Return [x, y] of the center of cell containing provided text 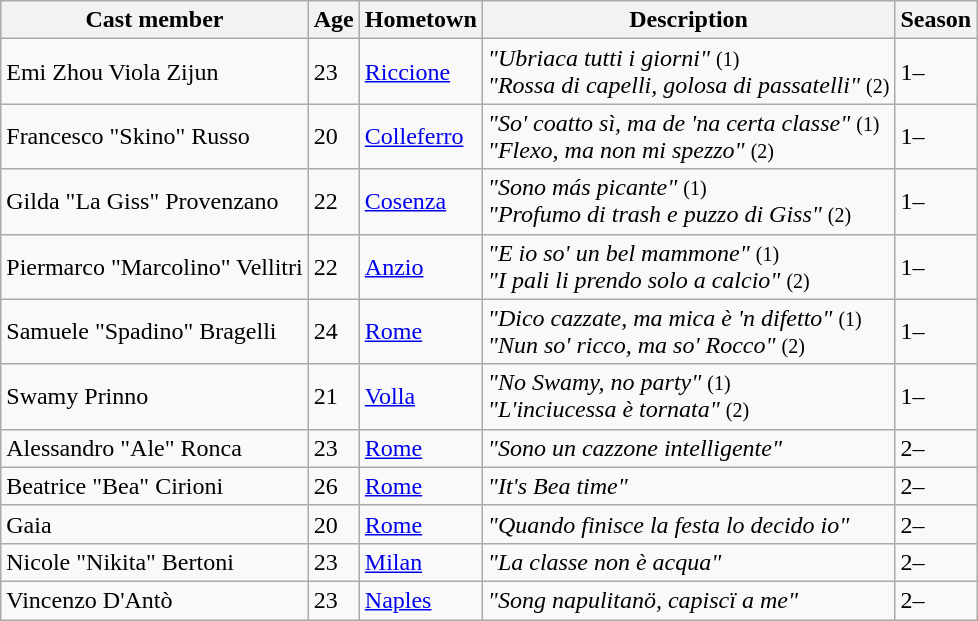
"Sono un cazzone intelligente" [688, 448]
Description [688, 20]
Cast member [154, 20]
"No Swamy, no party" (1)"L'inciucessa è tornata" (2) [688, 396]
"Sono más picante" (1)"Profumo di trash e puzzo di Giss" (2) [688, 202]
Gaia [154, 524]
Anzio [420, 266]
"La classe non è acqua" [688, 562]
26 [334, 486]
"Song napulitanö, capiscï a me" [688, 600]
Beatrice "Bea" Cirioni [154, 486]
Colleferro [420, 136]
Nicole "Nikita" Bertoni [154, 562]
"E io so' un bel mammone" (1)"I pali li prendo solo a calcio" (2) [688, 266]
Cosenza [420, 202]
"It's Bea time" [688, 486]
Naples [420, 600]
Vincenzo D'Antò [154, 600]
Piermarco "Marcolino" Vellitri [154, 266]
Gilda "La Giss" Provenzano [154, 202]
"So' coatto sì, ma de 'na certa classe" (1)"Flexo, ma non mi spezzo" (2) [688, 136]
21 [334, 396]
Alessandro "Ale" Ronca [154, 448]
"Quando finisce la festa lo decido io" [688, 524]
Swamy Prinno [154, 396]
Emi Zhou Viola Zijun [154, 72]
Season [936, 20]
24 [334, 332]
"Dico cazzate, ma mica è 'n difetto" (1)"Nun so' ricco, ma so' Rocco" (2) [688, 332]
Riccione [420, 72]
Volla [420, 396]
"Ubriaca tutti i giorni" (1)"Rossa di capelli, golosa di passatelli" (2) [688, 72]
Milan [420, 562]
Samuele "Spadino" Bragelli [154, 332]
Francesco "Skino" Russo [154, 136]
Age [334, 20]
Hometown [420, 20]
